Find where the given text appears and provide that cell's center as (x, y) coordinate. 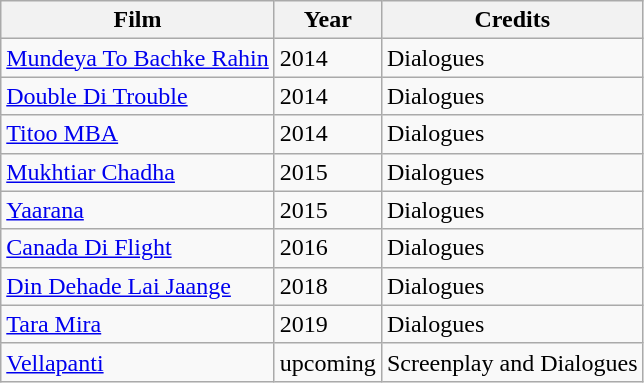
upcoming (328, 362)
2016 (328, 248)
Film (138, 20)
Din Dehade Lai Jaange (138, 286)
Tara Mira (138, 324)
Year (328, 20)
2018 (328, 286)
Mukhtiar Chadha (138, 172)
Yaarana (138, 210)
Vellapanti (138, 362)
Canada Di Flight (138, 248)
Screenplay and Dialogues (512, 362)
Double Di Trouble (138, 96)
2019 (328, 324)
Titoo MBA (138, 134)
Credits (512, 20)
Mundeya To Bachke Rahin (138, 58)
